Detect which cell encompasses the target text, then output its (X, Y) center coordinate. 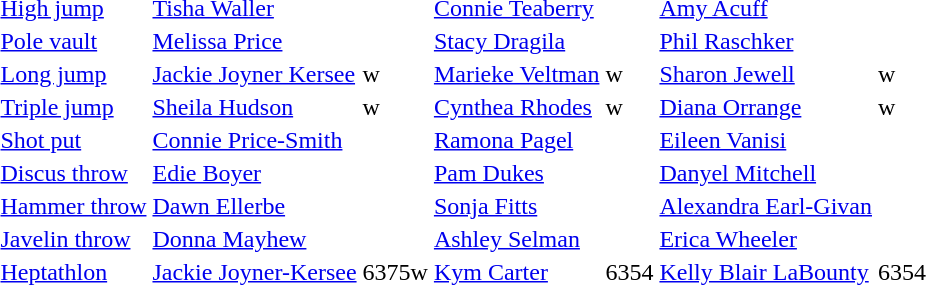
Connie Price-Smith (254, 140)
Jackie Joyner Kersee (254, 74)
Ashley Selman (516, 239)
Alexandra Earl-Givan (766, 206)
Dawn Ellerbe (254, 206)
Diana Orrange (766, 107)
Eileen Vanisi (766, 140)
Donna Mayhew (254, 239)
Ramona Pagel (516, 140)
Phil Raschker (766, 41)
Melissa Price (254, 41)
Sonja Fitts (516, 206)
Stacy Dragila (516, 41)
Danyel Mitchell (766, 173)
Marieke Veltman (516, 74)
Cynthea Rhodes (516, 107)
Pam Dukes (516, 173)
Erica Wheeler (766, 239)
Sharon Jewell (766, 74)
Sheila Hudson (254, 107)
Edie Boyer (254, 173)
